Search for the cell housing the specified text and yield its (X, Y) center coordinate. 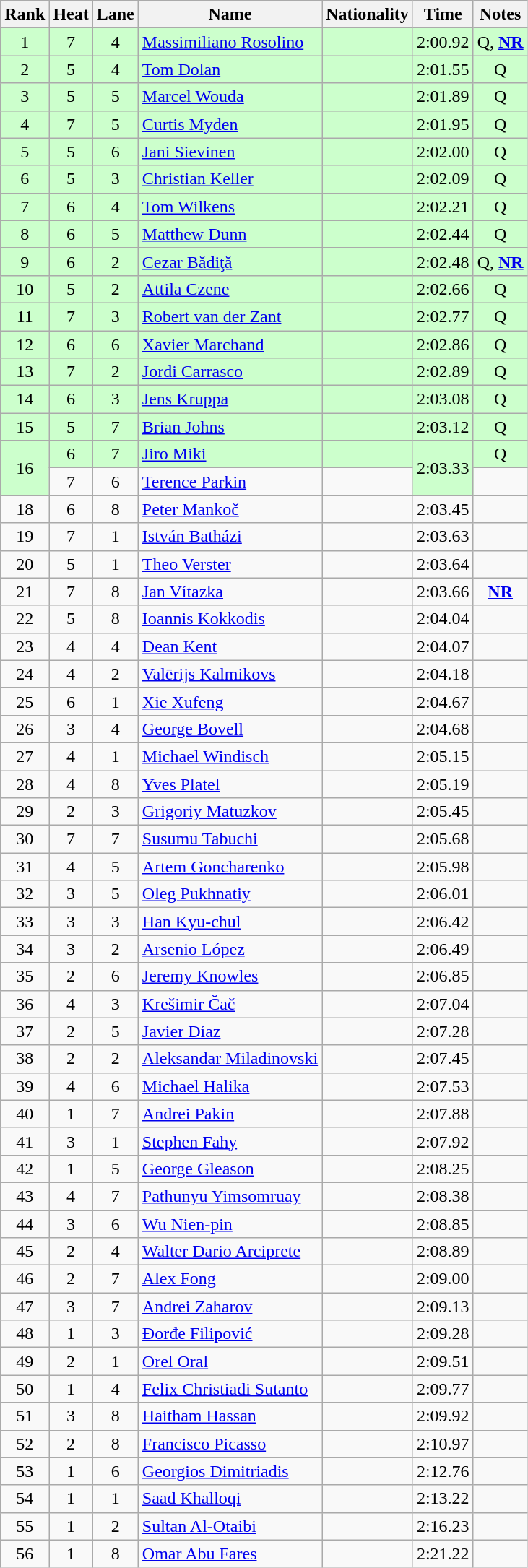
Jan Vítazka (230, 592)
Wu Nien-pin (230, 1224)
Terence Parkin (230, 482)
2:07.88 (443, 1114)
Attila Czene (230, 289)
2:03.12 (443, 427)
28 (25, 784)
Theo Verster (230, 564)
53 (25, 1471)
39 (25, 1086)
2:09.51 (443, 1361)
24 (25, 674)
2:06.49 (443, 949)
2:02.21 (443, 207)
Andrei Zaharov (230, 1307)
Tom Wilkens (230, 207)
Marcel Wouda (230, 97)
Oleg Pukhnatiy (230, 894)
2:13.22 (443, 1499)
21 (25, 592)
Xie Xufeng (230, 701)
15 (25, 427)
Stephen Fahy (230, 1141)
2:07.53 (443, 1086)
45 (25, 1252)
Orel Oral (230, 1361)
2:01.95 (443, 124)
37 (25, 1031)
36 (25, 1004)
50 (25, 1389)
2:03.33 (443, 468)
Cezar Bădiţă (230, 261)
Nationality (368, 14)
2:05.15 (443, 756)
2:03.64 (443, 564)
33 (25, 922)
2:04.04 (443, 619)
2:04.68 (443, 729)
Michael Windisch (230, 756)
31 (25, 867)
Javier Díaz (230, 1031)
NR (500, 592)
Dean Kent (230, 646)
11 (25, 316)
Massimiliano Rosolino (230, 42)
43 (25, 1196)
2:05.98 (443, 867)
Haitham Hassan (230, 1416)
26 (25, 729)
Aleksandar Miladinovski (230, 1059)
Pathunyu Yimsomruay (230, 1196)
2:09.00 (443, 1279)
Jeremy Knowles (230, 976)
2:07.28 (443, 1031)
52 (25, 1444)
2:02.66 (443, 289)
Arsenio López (230, 949)
18 (25, 509)
2:21.22 (443, 1554)
Đorđe Filipović (230, 1334)
2:06.85 (443, 976)
2:08.89 (443, 1252)
2:03.08 (443, 399)
2:10.97 (443, 1444)
51 (25, 1416)
2:02.00 (443, 152)
20 (25, 564)
2:07.45 (443, 1059)
13 (25, 372)
Valērijs Kalmikovs (230, 674)
2:06.01 (443, 894)
Matthew Dunn (230, 234)
2:02.44 (443, 234)
Saad Khalloqi (230, 1499)
Alex Fong (230, 1279)
2:02.77 (443, 316)
29 (25, 812)
22 (25, 619)
2:07.92 (443, 1141)
35 (25, 976)
Tom Dolan (230, 69)
34 (25, 949)
Notes (500, 14)
2:16.23 (443, 1526)
Time (443, 14)
Christian Keller (230, 179)
Artem Goncharenko (230, 867)
2:04.07 (443, 646)
2:00.92 (443, 42)
Heat (71, 14)
Ioannis Kokkodis (230, 619)
Brian Johns (230, 427)
Jens Kruppa (230, 399)
2:08.85 (443, 1224)
10 (25, 289)
Walter Dario Arciprete (230, 1252)
Sultan Al-Otaibi (230, 1526)
12 (25, 345)
55 (25, 1526)
42 (25, 1169)
2:01.55 (443, 69)
2:04.67 (443, 701)
Name (230, 14)
46 (25, 1279)
2:01.89 (443, 97)
38 (25, 1059)
Krešimir Čač (230, 1004)
48 (25, 1334)
2:08.38 (443, 1196)
Lane (116, 14)
2:07.04 (443, 1004)
Rank (25, 14)
Omar Abu Fares (230, 1554)
2:03.45 (443, 509)
56 (25, 1554)
2:09.13 (443, 1307)
Peter Mankoč (230, 509)
Francisco Picasso (230, 1444)
Jani Sievinen (230, 152)
30 (25, 839)
Robert van der Zant (230, 316)
2:02.89 (443, 372)
2:04.18 (443, 674)
2:02.48 (443, 261)
27 (25, 756)
Andrei Pakin (230, 1114)
19 (25, 537)
14 (25, 399)
2:09.77 (443, 1389)
Michael Halika (230, 1086)
2:09.28 (443, 1334)
Susumu Tabuchi (230, 839)
2:02.86 (443, 345)
George Bovell (230, 729)
Grigoriy Matuzkov (230, 812)
2:05.19 (443, 784)
44 (25, 1224)
Curtis Myden (230, 124)
Georgios Dimitriadis (230, 1471)
2:05.68 (443, 839)
George Gleason (230, 1169)
16 (25, 468)
32 (25, 894)
40 (25, 1114)
István Batházi (230, 537)
2:03.66 (443, 592)
23 (25, 646)
Yves Platel (230, 784)
54 (25, 1499)
2:02.09 (443, 179)
47 (25, 1307)
41 (25, 1141)
2:08.25 (443, 1169)
2:05.45 (443, 812)
9 (25, 261)
2:03.63 (443, 537)
Han Kyu-chul (230, 922)
2:06.42 (443, 922)
Felix Christiadi Sutanto (230, 1389)
2:12.76 (443, 1471)
2:09.92 (443, 1416)
Jordi Carrasco (230, 372)
25 (25, 701)
49 (25, 1361)
Jiro Miki (230, 454)
Xavier Marchand (230, 345)
